Output the (X, Y) coordinate of the center of the cell containing the given text.  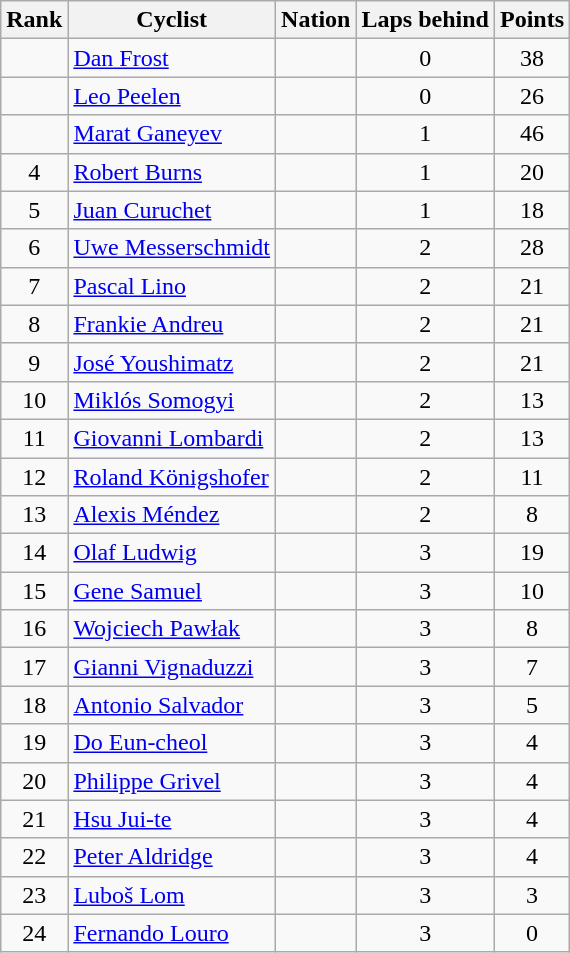
Robert Burns (172, 172)
9 (34, 362)
Gianni Vignaduzzi (172, 667)
15 (34, 591)
28 (532, 248)
Alexis Méndez (172, 515)
Dan Frost (172, 58)
16 (34, 629)
23 (34, 895)
Gene Samuel (172, 591)
José Youshimatz (172, 362)
14 (34, 553)
Fernando Louro (172, 933)
24 (34, 933)
12 (34, 477)
Hsu Jui-te (172, 819)
17 (34, 667)
Philippe Grivel (172, 781)
26 (532, 96)
Marat Ganeyev (172, 134)
38 (532, 58)
Cyclist (172, 20)
Uwe Messerschmidt (172, 248)
46 (532, 134)
Do Eun-cheol (172, 743)
Wojciech Pawłak (172, 629)
Juan Curuchet (172, 210)
Laps behind (425, 20)
Pascal Lino (172, 286)
Frankie Andreu (172, 324)
Luboš Lom (172, 895)
Roland Königshofer (172, 477)
6 (34, 248)
Rank (34, 20)
Nation (316, 20)
Olaf Ludwig (172, 553)
Peter Aldridge (172, 857)
Points (532, 20)
22 (34, 857)
Leo Peelen (172, 96)
Antonio Salvador (172, 705)
Miklós Somogyi (172, 400)
Giovanni Lombardi (172, 438)
